Find where the given text appears and provide that cell's center as (x, y) coordinate. 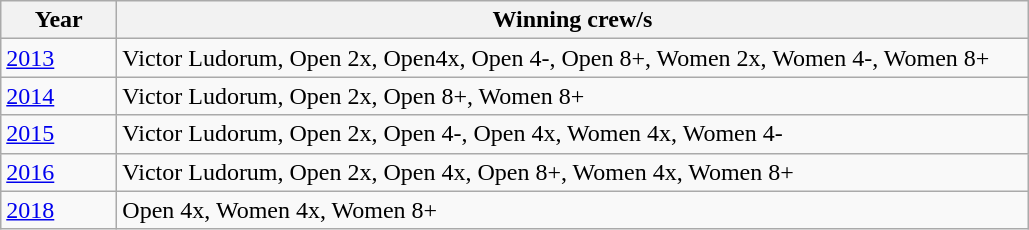
Victor Ludorum, Open 2x, Open4x, Open 4-, Open 8+, Women 2x, Women 4-, Women 8+ (572, 58)
Open 4x, Women 4x, Women 8+ (572, 210)
Victor Ludorum, Open 2x, Open 8+, Women 8+ (572, 96)
2014 (59, 96)
Year (59, 20)
2015 (59, 134)
Victor Ludorum, Open 2x, Open 4x, Open 8+, Women 4x, Women 8+ (572, 172)
Victor Ludorum, Open 2x, Open 4-, Open 4x, Women 4x, Women 4- (572, 134)
2016 (59, 172)
2018 (59, 210)
2013 (59, 58)
Winning crew/s (572, 20)
